For the text-containing cell, return its midpoint in (X, Y) coordinate format. 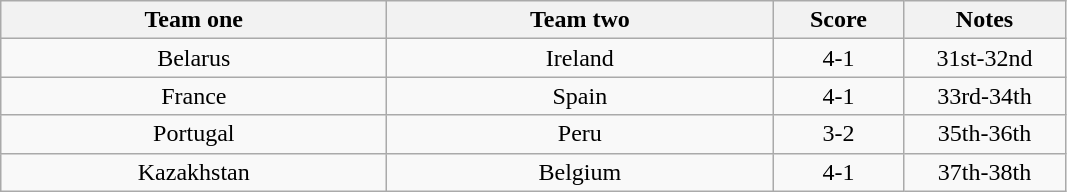
Notes (984, 20)
Team two (580, 20)
3-2 (838, 134)
Spain (580, 96)
Peru (580, 134)
Ireland (580, 58)
Team one (194, 20)
31st-32nd (984, 58)
Portugal (194, 134)
Belgium (580, 172)
Score (838, 20)
Belarus (194, 58)
Kazakhstan (194, 172)
33rd-34th (984, 96)
35th-36th (984, 134)
France (194, 96)
37th-38th (984, 172)
